Locate the cell with the specified text and output its (x, y) center coordinate. 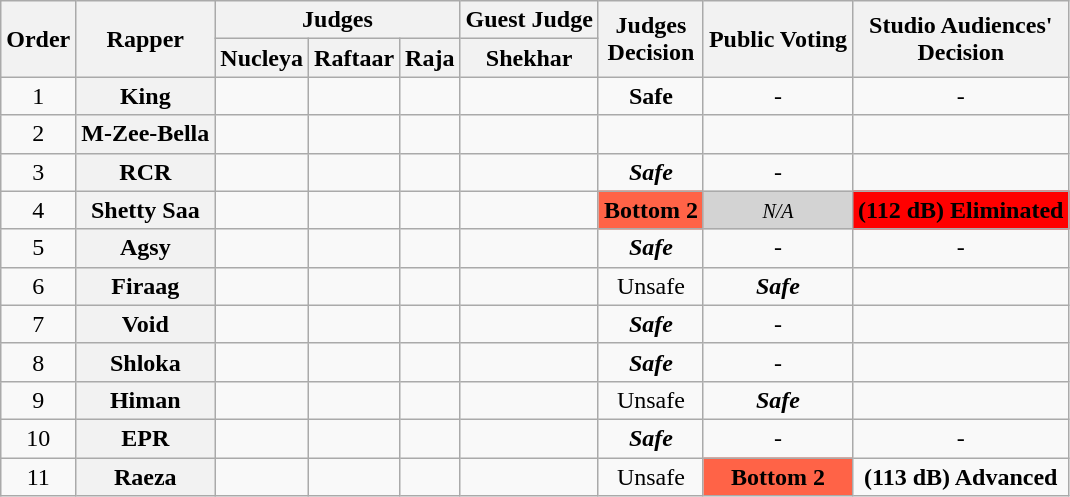
9 (38, 400)
Raftaar (354, 58)
(112 dB) Eliminated (961, 210)
Firaag (146, 286)
8 (38, 362)
2 (38, 134)
7 (38, 324)
Studio Audiences'Decision (961, 39)
Judges (338, 20)
Agsy (146, 248)
4 (38, 210)
11 (38, 477)
Order (38, 39)
EPR (146, 438)
6 (38, 286)
1 (38, 96)
Shetty Saa (146, 210)
10 (38, 438)
5 (38, 248)
Void (146, 324)
Himan (146, 400)
King (146, 96)
M-Zee-Bella (146, 134)
Raeza (146, 477)
Shekhar (529, 58)
Public Voting (778, 39)
Nucleya (262, 58)
RCR (146, 172)
N/A (778, 210)
JudgesDecision (650, 39)
Raja (430, 58)
Shloka (146, 362)
3 (38, 172)
(113 dB) Advanced (961, 477)
Rapper (146, 39)
Guest Judge (529, 20)
